From the cell containing the given text, extract its center point as (x, y) coordinate. 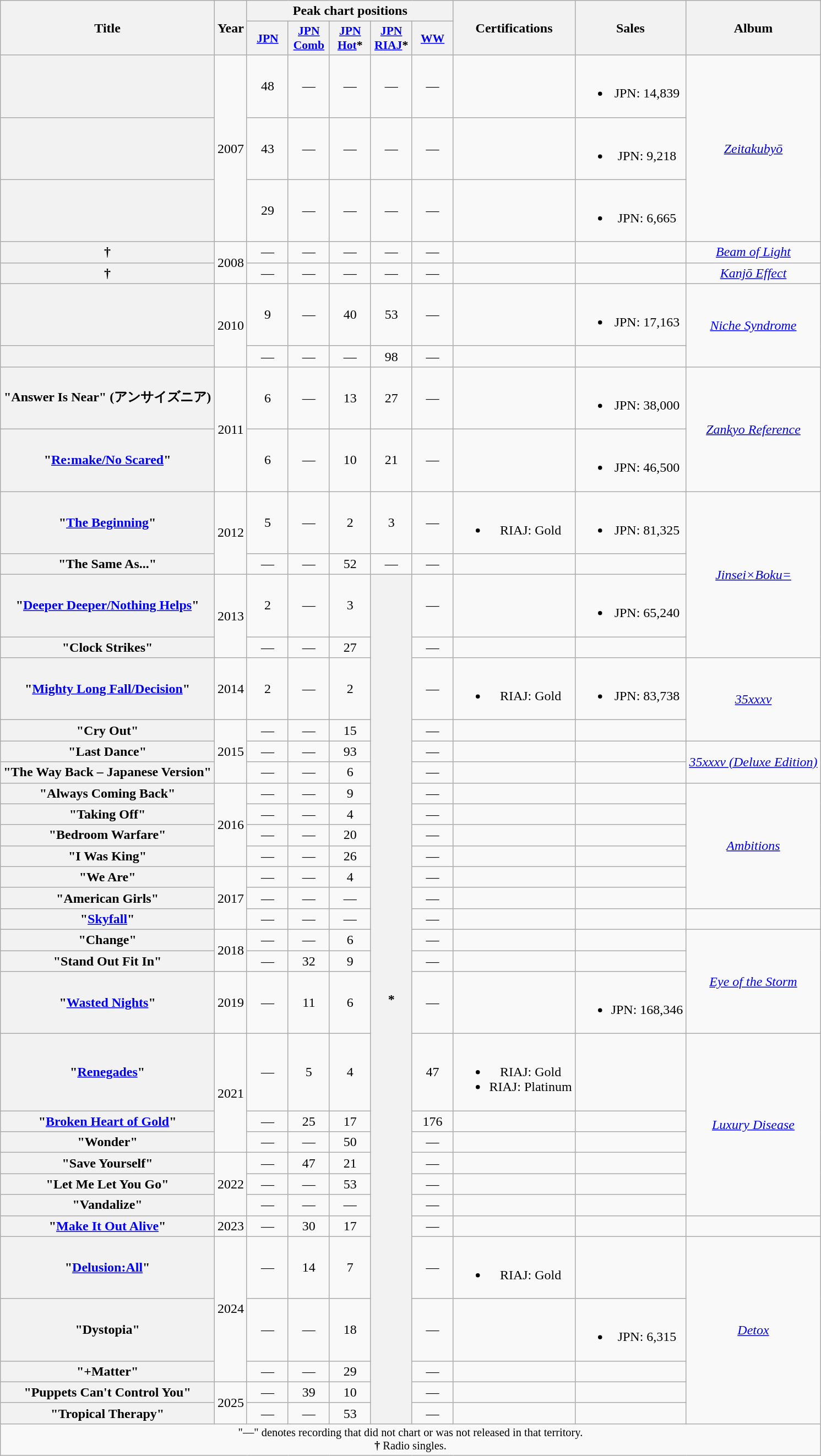
"Bedroom Warfare" (108, 835)
Zeitakubyō (753, 149)
WW (433, 39)
"Puppets Can't Control You" (108, 1392)
Zankyo Reference (753, 429)
Album (753, 28)
JPN: 46,500 (630, 460)
JPN: 83,738 (630, 689)
Detox (753, 1330)
"Save Yourself" (108, 1163)
Niche Syndrome (753, 325)
2015 (230, 751)
"Re:make/No Scared" (108, 460)
"—" denotes recording that did not chart or was not released in that territory.† Radio singles. (411, 1439)
2021 (230, 1093)
Kanjō Effect (753, 273)
"Renegades" (108, 1072)
"We Are" (108, 877)
2018 (230, 950)
"Skyfall" (108, 919)
JPN: 6,315 (630, 1330)
JPN: 14,839 (630, 86)
"Vandalize" (108, 1205)
30 (308, 1226)
18 (350, 1330)
"+Matter" (108, 1371)
"Last Dance" (108, 751)
JPN: 168,346 (630, 1003)
20 (350, 835)
15 (350, 730)
"Deeper Deeper/Nothing Helps" (108, 606)
2012 (230, 533)
"Tropical Therapy" (108, 1413)
2022 (230, 1184)
2016 (230, 825)
7 (350, 1267)
JPN: 6,665 (630, 210)
2023 (230, 1226)
"Clock Strikes" (108, 647)
"Wasted Nights" (108, 1003)
14 (308, 1267)
43 (268, 149)
2014 (230, 689)
JPN: 38,000 (630, 397)
11 (308, 1003)
25 (308, 1121)
JPNComb (308, 39)
2010 (230, 325)
Jinsei×Boku= (753, 574)
JPN (268, 39)
Year (230, 28)
"I Was King" (108, 856)
2017 (230, 898)
Title (108, 28)
2025 (230, 1403)
Beam of Light (753, 252)
52 (350, 564)
93 (350, 751)
JPN Hot* (350, 39)
35xxxv (Deluxe Edition) (753, 762)
2011 (230, 429)
"Answer Is Near" (アンサイズニア) (108, 397)
JPN: 81,325 (630, 522)
JPN: 65,240 (630, 606)
"Broken Heart of Gold" (108, 1121)
"Mighty Long Fall/Decision" (108, 689)
Certifications (514, 28)
2024 (230, 1309)
"Change" (108, 940)
JPN: 17,163 (630, 315)
50 (350, 1142)
Eye of the Storm (753, 981)
2007 (230, 149)
"Wonder" (108, 1142)
32 (308, 961)
"Always Coming Back" (108, 793)
JPN: 9,218 (630, 149)
2019 (230, 1003)
Ambitions (753, 846)
35xxxv (753, 699)
"Taking Off" (108, 814)
JPN RIAJ* (391, 39)
Sales (630, 28)
39 (308, 1392)
13 (350, 397)
26 (350, 856)
"The Way Back – Japanese Version" (108, 772)
"American Girls" (108, 898)
RIAJ: Gold RIAJ: Platinum (514, 1072)
"Delusion:All" (108, 1267)
"The Same As..." (108, 564)
Peak chart positions (350, 11)
* (391, 1000)
48 (268, 86)
"Make It Out Alive" (108, 1226)
"Let Me Let You Go" (108, 1184)
"The Beginning" (108, 522)
"Cry Out" (108, 730)
"Stand Out Fit In" (108, 961)
Luxury Disease (753, 1125)
40 (350, 315)
176 (433, 1121)
2008 (230, 263)
2013 (230, 617)
"Dystopia" (108, 1330)
98 (391, 356)
